Search for the cell housing the specified text and yield its (x, y) center coordinate. 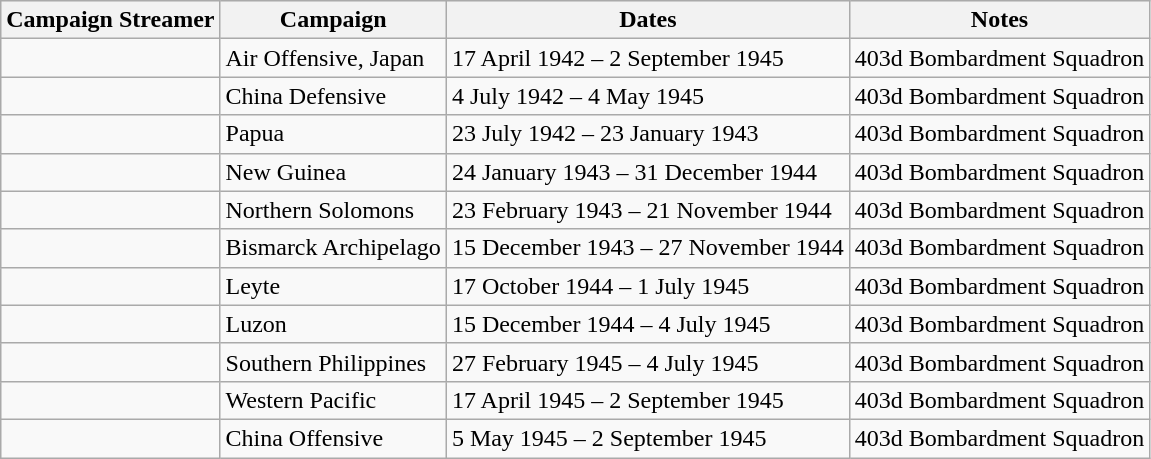
Bismarck Archipelago (333, 248)
Luzon (333, 324)
17 April 1945 – 2 September 1945 (648, 400)
15 December 1944 – 4 July 1945 (648, 324)
New Guinea (333, 172)
Campaign (333, 20)
17 April 1942 – 2 September 1945 (648, 58)
Notes (999, 20)
15 December 1943 – 27 November 1944 (648, 248)
Papua (333, 134)
Southern Philippines (333, 362)
Western Pacific (333, 400)
Dates (648, 20)
Leyte (333, 286)
China Offensive (333, 438)
17 October 1944 – 1 July 1945 (648, 286)
Campaign Streamer (110, 20)
23 July 1942 – 23 January 1943 (648, 134)
27 February 1945 – 4 July 1945 (648, 362)
Northern Solomons (333, 210)
China Defensive (333, 96)
5 May 1945 – 2 September 1945 (648, 438)
24 January 1943 – 31 December 1944 (648, 172)
4 July 1942 – 4 May 1945 (648, 96)
Air Offensive, Japan (333, 58)
23 February 1943 – 21 November 1944 (648, 210)
